Provide the (X, Y) coordinate of the cell's center where the given text is located.  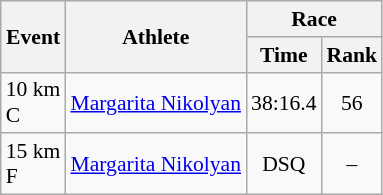
Athlete (156, 36)
Time (284, 55)
DSQ (284, 164)
Rank (352, 55)
Race (314, 19)
56 (352, 102)
– (352, 164)
10 km C (34, 102)
15 km F (34, 164)
38:16.4 (284, 102)
Event (34, 36)
